Identify which cell holds the provided text, then report its [X, Y] central coordinate. 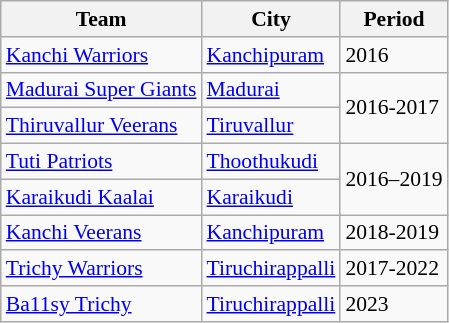
Madurai Super Giants [102, 90]
2016 [394, 55]
2018-2019 [394, 233]
Kanchi Warriors [102, 55]
City [272, 19]
Karaikudi [272, 197]
Thoothukudi [272, 162]
Period [394, 19]
Karaikudi Kaalai [102, 197]
Kanchi Veerans [102, 233]
Trichy Warriors [102, 269]
Team [102, 19]
2016–2019 [394, 180]
2016-2017 [394, 108]
Tiruvallur [272, 126]
Tuti Patriots [102, 162]
Ba11sy Trichy [102, 304]
Madurai [272, 90]
Thiruvallur Veerans [102, 126]
2017-2022 [394, 269]
2023 [394, 304]
